Return the (x, y) coordinate for the center point of the cell that contains the specified text.  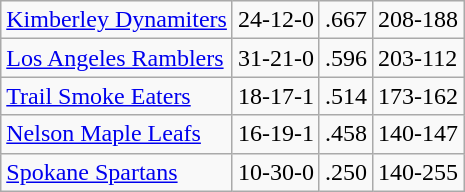
.667 (346, 20)
173-162 (418, 96)
16-19-1 (276, 134)
.458 (346, 134)
10-30-0 (276, 172)
31-21-0 (276, 58)
Spokane Spartans (117, 172)
.250 (346, 172)
Los Angeles Ramblers (117, 58)
Kimberley Dynamiters (117, 20)
Trail Smoke Eaters (117, 96)
208-188 (418, 20)
18-17-1 (276, 96)
140-255 (418, 172)
.514 (346, 96)
.596 (346, 58)
140-147 (418, 134)
Nelson Maple Leafs (117, 134)
203-112 (418, 58)
24-12-0 (276, 20)
